Determine the [X, Y] coordinate at the center of the cell enclosing the given text.  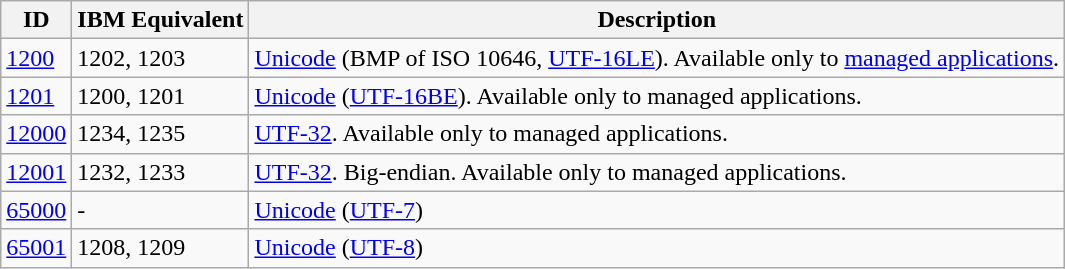
65000 [36, 210]
Description [657, 20]
IBM Equivalent [160, 20]
1200 [36, 58]
1200, 1201 [160, 96]
12000 [36, 134]
Unicode (UTF-7) [657, 210]
ID [36, 20]
UTF-32. Big-endian. Available only to managed applications. [657, 172]
1232, 1233 [160, 172]
UTF-32. Available only to managed applications. [657, 134]
12001 [36, 172]
- [160, 210]
Unicode (UTF-8) [657, 248]
1202, 1203 [160, 58]
Unicode (UTF-16BE). Available only to managed applications. [657, 96]
65001 [36, 248]
1201 [36, 96]
1208, 1209 [160, 248]
1234, 1235 [160, 134]
Unicode (BMP of ISO 10646, UTF-16LE). Available only to managed applications. [657, 58]
